Identify which cell holds the provided text, then report its [x, y] central coordinate. 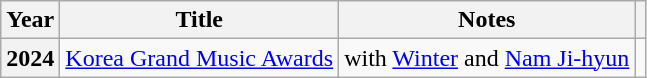
2024 [30, 58]
Korea Grand Music Awards [200, 58]
Title [200, 20]
Notes [487, 20]
Year [30, 20]
with Winter and Nam Ji-hyun [487, 58]
